Scan for the cell matching the given text and deliver its (X, Y) coordinate at center. 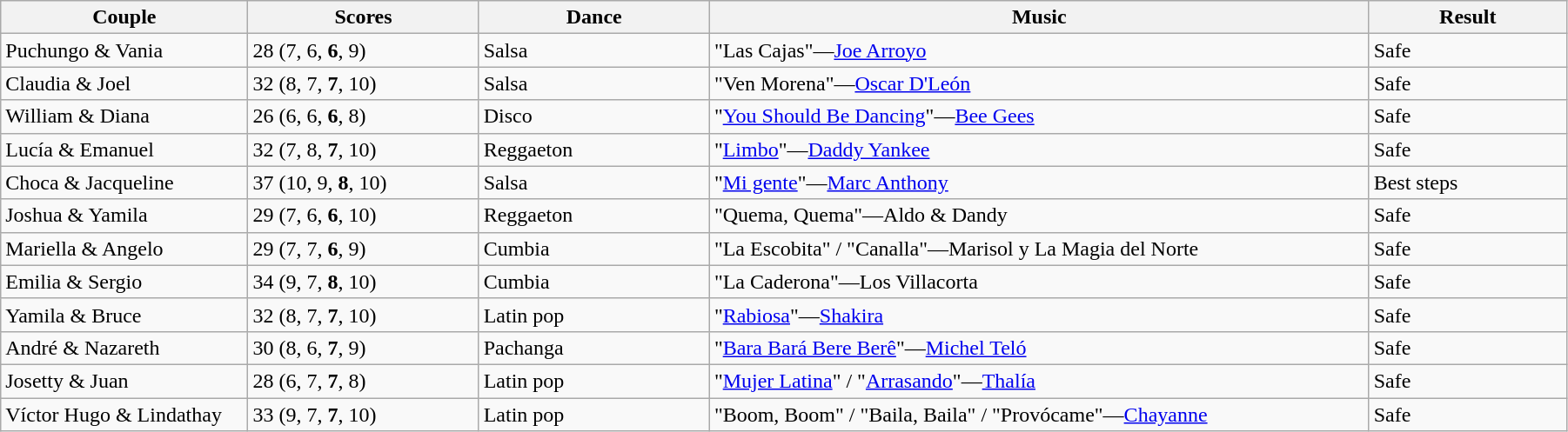
Josetty & Juan (124, 381)
29 (7, 7, 6, 9) (364, 249)
"La Caderona"—Los Villacorta (1039, 282)
William & Diana (124, 116)
"Limbo"—Daddy Yankee (1039, 150)
Puchungo & Vania (124, 50)
Scores (364, 17)
Víctor Hugo & Lindathay (124, 415)
Dance (593, 17)
"Boom, Boom" / "Baila, Baila" / "Provócame"—Chayanne (1039, 415)
Emilia & Sergio (124, 282)
34 (9, 7, 8, 10) (364, 282)
"Mujer Latina" / "Arrasando"—Thalía (1039, 381)
André & Nazareth (124, 348)
"You Should Be Dancing"—Bee Gees (1039, 116)
Joshua & Yamila (124, 216)
Yamila & Bruce (124, 315)
"Ven Morena"—Oscar D'León (1039, 83)
Music (1039, 17)
33 (9, 7, 7, 10) (364, 415)
Pachanga (593, 348)
Lucía & Emanuel (124, 150)
Result (1467, 17)
32 (7, 8, 7, 10) (364, 150)
26 (6, 6, 6, 8) (364, 116)
29 (7, 6, 6, 10) (364, 216)
28 (6, 7, 7, 8) (364, 381)
Couple (124, 17)
Claudia & Joel (124, 83)
Disco (593, 116)
Best steps (1467, 183)
"Quema, Quema"—Aldo & Dandy (1039, 216)
"Rabiosa"—Shakira (1039, 315)
37 (10, 9, 8, 10) (364, 183)
"Mi gente"—Marc Anthony (1039, 183)
Mariella & Angelo (124, 249)
28 (7, 6, 6, 9) (364, 50)
Choca & Jacqueline (124, 183)
"Las Cajas"—Joe Arroyo (1039, 50)
30 (8, 6, 7, 9) (364, 348)
"Bara Bará Bere Berê"—Michel Teló (1039, 348)
"La Escobita" / "Canalla"—Marisol y La Magia del Norte (1039, 249)
